Output the (x, y) coordinate of the center of the cell containing the given text.  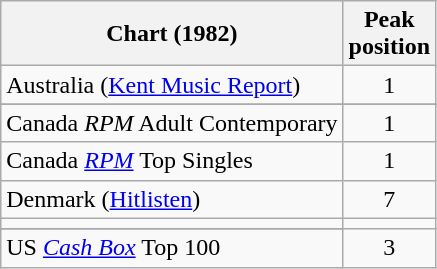
Canada RPM Adult Contemporary (172, 123)
7 (389, 199)
Chart (1982) (172, 34)
3 (389, 248)
Australia (Kent Music Report) (172, 85)
Peakposition (389, 34)
Denmark (Hitlisten) (172, 199)
US Cash Box Top 100 (172, 248)
Canada RPM Top Singles (172, 161)
